Capture the cell that displays the provided text and extract its [x, y] central coordinate. 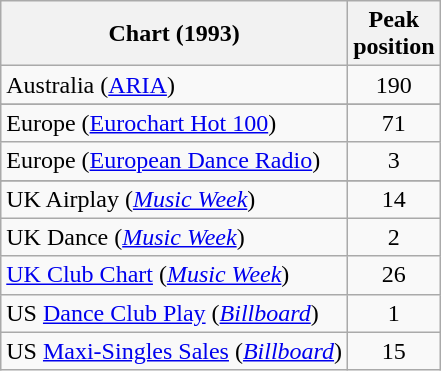
Australia (ARIA) [174, 85]
14 [394, 199]
Peakposition [394, 34]
Europe (European Dance Radio) [174, 161]
UK Dance (Music Week) [174, 237]
3 [394, 161]
US Dance Club Play (Billboard) [174, 313]
Chart (1993) [174, 34]
26 [394, 275]
Europe (Eurochart Hot 100) [174, 123]
UK Club Chart (Music Week) [174, 275]
1 [394, 313]
15 [394, 351]
UK Airplay (Music Week) [174, 199]
71 [394, 123]
2 [394, 237]
US Maxi-Singles Sales (Billboard) [174, 351]
190 [394, 85]
